Extract the (X, Y) coordinate from the center of the cell holding the provided text.  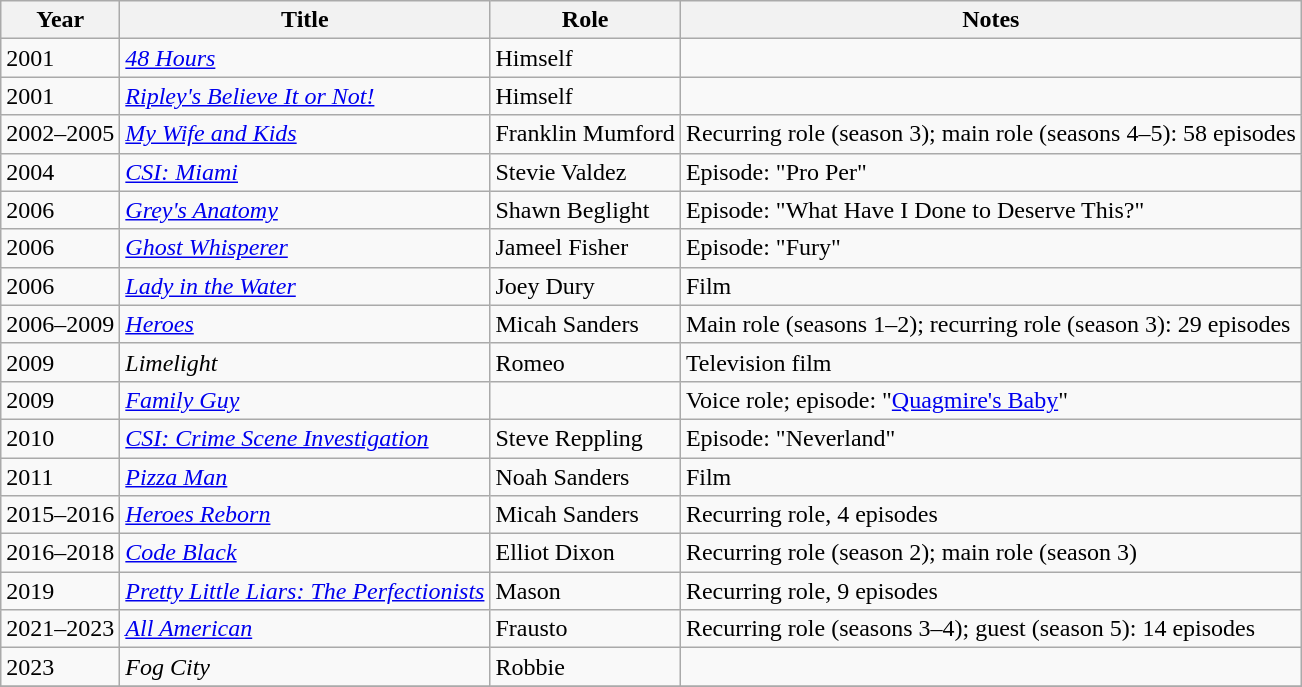
Lady in the Water (305, 286)
Episode: "Fury" (990, 248)
Grey's Anatomy (305, 210)
Fog City (305, 667)
2021–2023 (60, 629)
Main role (seasons 1–2); recurring role (season 3): 29 episodes (990, 324)
Title (305, 20)
Episode: "Neverland" (990, 438)
2002–2005 (60, 134)
Heroes Reborn (305, 515)
Pizza Man (305, 477)
Role (585, 20)
Joey Dury (585, 286)
Voice role; episode: "Quagmire's Baby" (990, 400)
Shawn Beglight (585, 210)
2016–2018 (60, 553)
All American (305, 629)
2023 (60, 667)
Heroes (305, 324)
Code Black (305, 553)
2019 (60, 591)
My Wife and Kids (305, 134)
CSI: Crime Scene Investigation (305, 438)
Notes (990, 20)
2004 (60, 172)
Recurring role (season 2); main role (season 3) (990, 553)
Franklin Mumford (585, 134)
Noah Sanders (585, 477)
2010 (60, 438)
Ghost Whisperer (305, 248)
Elliot Dixon (585, 553)
Pretty Little Liars: The Perfectionists (305, 591)
Family Guy (305, 400)
Steve Reppling (585, 438)
Robbie (585, 667)
2006–2009 (60, 324)
Limelight (305, 362)
Year (60, 20)
CSI: Miami (305, 172)
Recurring role (season 3); main role (seasons 4–5): 58 episodes (990, 134)
2015–2016 (60, 515)
Recurring role (seasons 3–4); guest (season 5): 14 episodes (990, 629)
Television film (990, 362)
2011 (60, 477)
Ripley's Believe It or Not! (305, 96)
Recurring role, 4 episodes (990, 515)
Episode: "What Have I Done to Deserve This?" (990, 210)
Frausto (585, 629)
Jameel Fisher (585, 248)
Stevie Valdez (585, 172)
48 Hours (305, 58)
Recurring role, 9 episodes (990, 591)
Mason (585, 591)
Romeo (585, 362)
Episode: "Pro Per" (990, 172)
